For the text-containing cell, return its midpoint in [x, y] coordinate format. 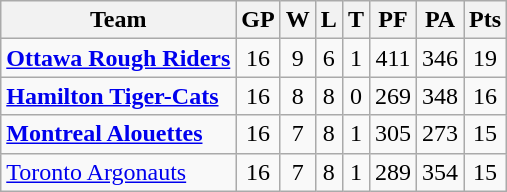
L [328, 20]
411 [392, 58]
19 [486, 58]
305 [392, 134]
GP [258, 20]
Hamilton Tiger-Cats [118, 96]
9 [298, 58]
PA [440, 20]
289 [392, 172]
346 [440, 58]
Toronto Argonauts [118, 172]
Montreal Alouettes [118, 134]
6 [328, 58]
273 [440, 134]
354 [440, 172]
348 [440, 96]
Pts [486, 20]
0 [356, 96]
Ottawa Rough Riders [118, 58]
269 [392, 96]
T [356, 20]
W [298, 20]
Team [118, 20]
PF [392, 20]
